Determine the [x, y] coordinate at the center of the cell enclosing the given text.  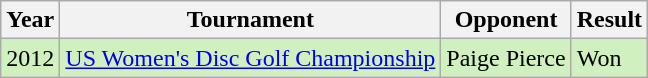
Paige Pierce [506, 58]
Tournament [250, 20]
Result [609, 20]
2012 [30, 58]
US Women's Disc Golf Championship [250, 58]
Won [609, 58]
Opponent [506, 20]
Year [30, 20]
